Extract the (x, y) coordinate from the center of the cell holding the provided text.  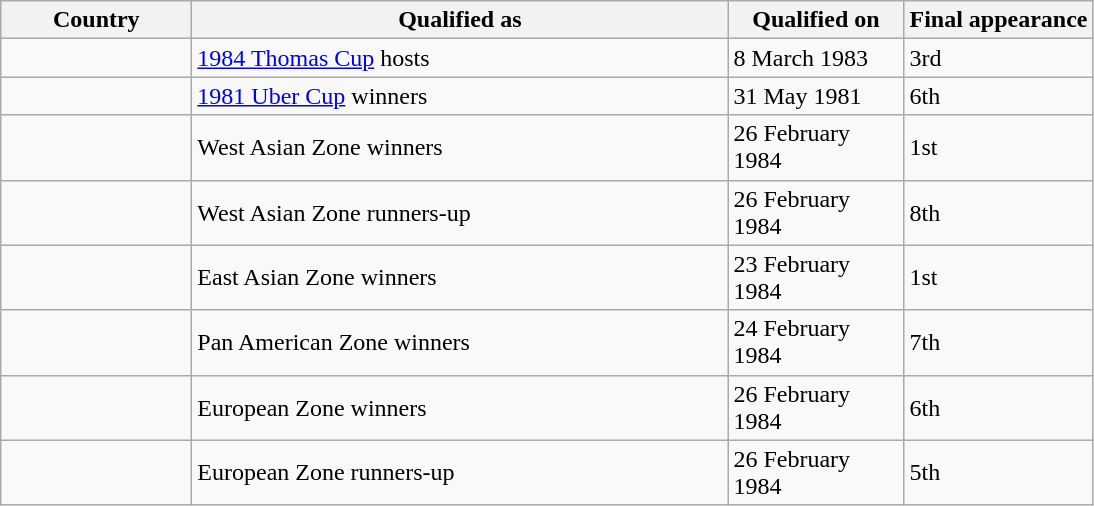
1981 Uber Cup winners (460, 96)
8th (998, 212)
7th (998, 342)
Pan American Zone winners (460, 342)
West Asian Zone runners-up (460, 212)
31 May 1981 (816, 96)
5th (998, 472)
West Asian Zone winners (460, 148)
Final appearance (998, 20)
East Asian Zone winners (460, 278)
3rd (998, 58)
Qualified on (816, 20)
Country (96, 20)
European Zone runners-up (460, 472)
24 February 1984 (816, 342)
23 February 1984 (816, 278)
8 March 1983 (816, 58)
Qualified as (460, 20)
1984 Thomas Cup hosts (460, 58)
European Zone winners (460, 408)
